For the text-containing cell, return its midpoint in [x, y] coordinate format. 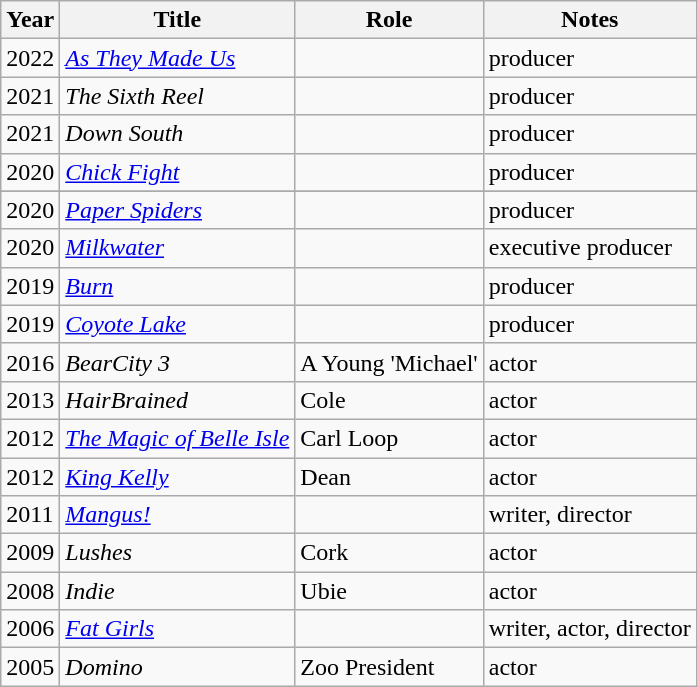
Title [178, 20]
Down South [178, 134]
Coyote Lake [178, 324]
Indie [178, 591]
writer, actor, director [590, 629]
Zoo President [389, 667]
Fat Girls [178, 629]
2011 [30, 515]
Cole [389, 400]
Paper Spiders [178, 210]
Year [30, 20]
2022 [30, 58]
A Young 'Michael' [389, 362]
As They Made Us [178, 58]
The Sixth Reel [178, 96]
executive producer [590, 248]
2016 [30, 362]
2006 [30, 629]
2013 [30, 400]
Lushes [178, 553]
Dean [389, 477]
writer, director [590, 515]
2005 [30, 667]
Domino [178, 667]
Mangus! [178, 515]
Chick Fight [178, 172]
Burn [178, 286]
Cork [389, 553]
King Kelly [178, 477]
BearCity 3 [178, 362]
The Magic of Belle Isle [178, 438]
Milkwater [178, 248]
Ubie [389, 591]
2008 [30, 591]
HairBrained [178, 400]
Role [389, 20]
Notes [590, 20]
2009 [30, 553]
Carl Loop [389, 438]
